Extract the [X, Y] coordinate from the center of the cell holding the provided text.  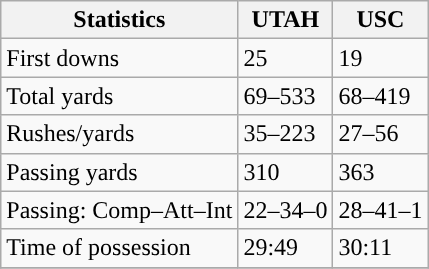
22–34–0 [286, 210]
19 [380, 58]
29:49 [286, 248]
Total yards [120, 96]
Passing yards [120, 172]
35–223 [286, 134]
UTAH [286, 20]
310 [286, 172]
25 [286, 58]
69–533 [286, 96]
Time of possession [120, 248]
30:11 [380, 248]
68–419 [380, 96]
Rushes/yards [120, 134]
Passing: Comp–Att–Int [120, 210]
USC [380, 20]
Statistics [120, 20]
27–56 [380, 134]
363 [380, 172]
28–41–1 [380, 210]
First downs [120, 58]
